Capture the cell that displays the provided text and extract its [x, y] central coordinate. 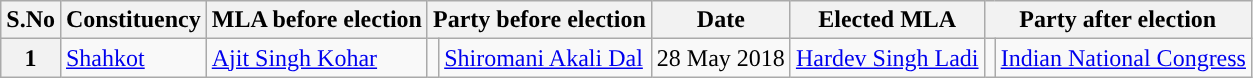
MLA before election [316, 20]
Hardev Singh Ladi [887, 58]
Party after election [1118, 20]
1 [31, 58]
Ajit Singh Kohar [316, 58]
Party before election [539, 20]
Shiromani Akali Dal [546, 58]
Shahkot [133, 58]
28 May 2018 [720, 58]
Constituency [133, 20]
Elected MLA [887, 20]
S.No [31, 20]
Indian National Congress [1123, 58]
Date [720, 20]
